Return (X, Y) of the center of cell containing provided text 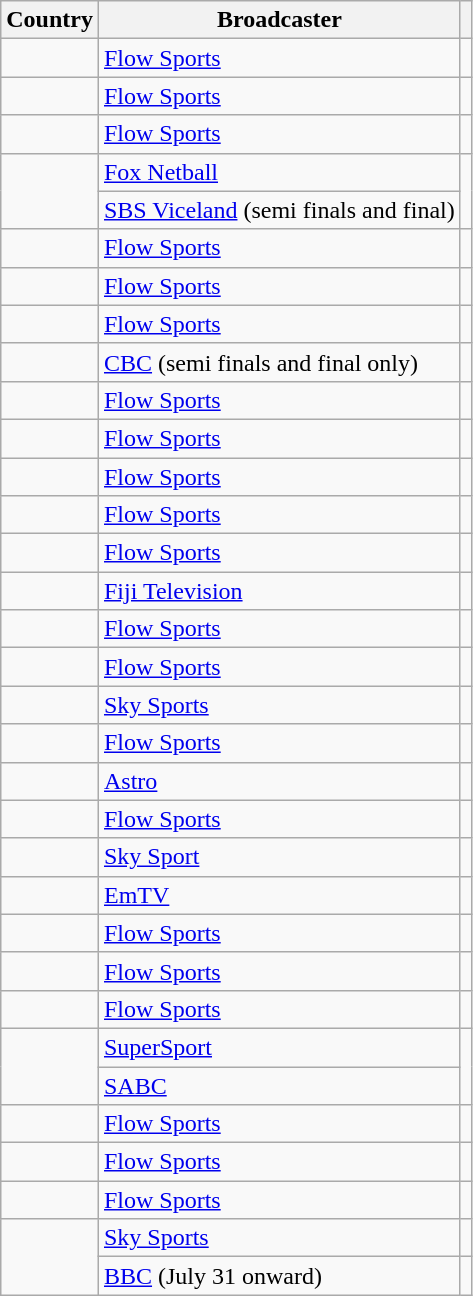
EmTV (279, 895)
Sky Sport (279, 857)
Broadcaster (279, 20)
Fiji Television (279, 591)
SuperSport (279, 1047)
Astro (279, 781)
SABC (279, 1085)
BBC (July 31 onward) (279, 1276)
CBC (semi finals and final only) (279, 362)
Country (50, 20)
SBS Viceland (semi finals and final) (279, 210)
Fox Netball (279, 172)
